Extract the (X, Y) coordinate from the center of the cell holding the provided text.  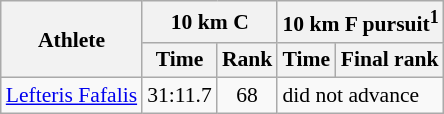
Rank (248, 60)
did not advance (360, 96)
Lefteris Fafalis (72, 96)
10 km F pursuit1 (360, 22)
Athlete (72, 40)
31:11.7 (180, 96)
Final rank (389, 60)
10 km C (210, 22)
68 (248, 96)
